Return the (x, y) coordinate for the center point of the cell that contains the specified text.  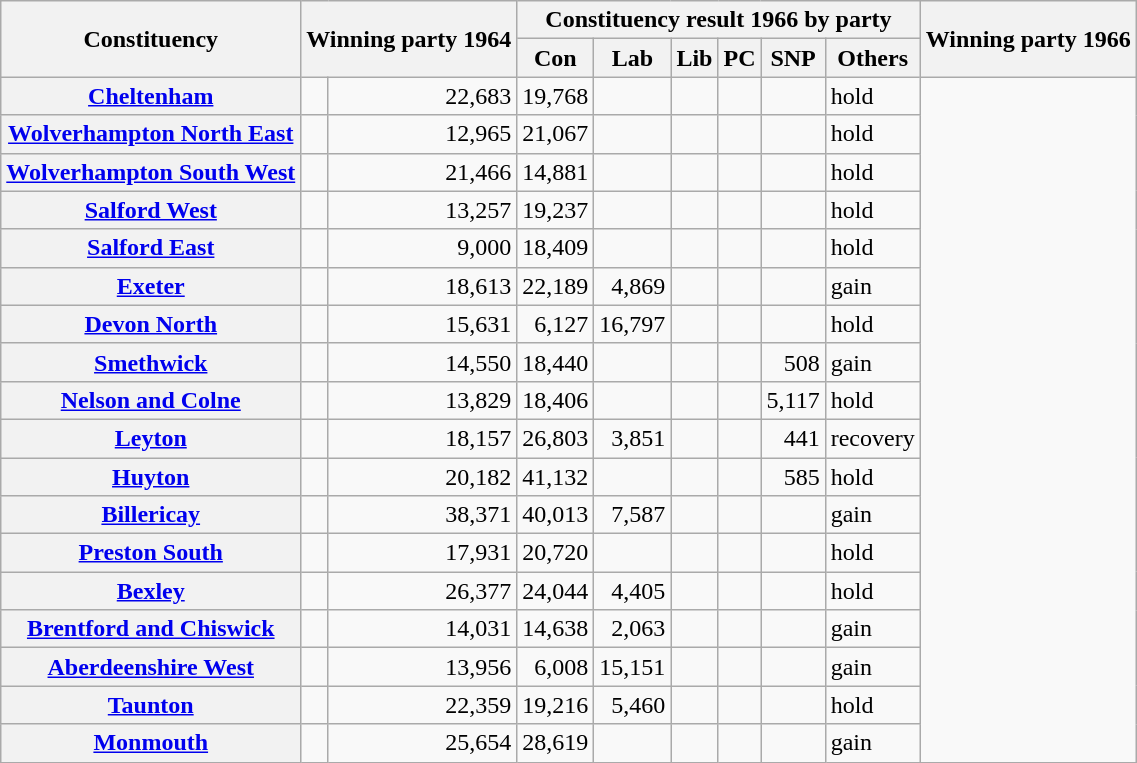
508 (793, 362)
Con (556, 58)
40,013 (556, 515)
recovery (872, 438)
Winning party 1966 (1028, 39)
13,257 (422, 210)
14,031 (422, 629)
Bexley (151, 591)
Constituency result 1966 by party (718, 20)
17,931 (422, 553)
19,768 (556, 96)
14,550 (422, 362)
Exeter (151, 286)
2,063 (632, 629)
13,829 (422, 400)
5,117 (793, 400)
Constituency (151, 39)
14,638 (556, 629)
Smethwick (151, 362)
18,440 (556, 362)
5,460 (632, 705)
PC (740, 58)
18,406 (556, 400)
Aberdeenshire West (151, 667)
25,654 (422, 743)
6,008 (556, 667)
Salford West (151, 210)
Lib (694, 58)
Leyton (151, 438)
38,371 (422, 515)
21,466 (422, 172)
19,237 (556, 210)
Huyton (151, 477)
Winning party 1964 (409, 39)
24,044 (556, 591)
Devon North (151, 324)
18,613 (422, 286)
Wolverhampton South West (151, 172)
16,797 (632, 324)
Taunton (151, 705)
Nelson and Colne (151, 400)
4,869 (632, 286)
41,132 (556, 477)
7,587 (632, 515)
Preston South (151, 553)
Wolverhampton North East (151, 134)
4,405 (632, 591)
19,216 (556, 705)
20,720 (556, 553)
28,619 (556, 743)
20,182 (422, 477)
Others (872, 58)
26,803 (556, 438)
22,189 (556, 286)
18,157 (422, 438)
Cheltenham (151, 96)
18,409 (556, 248)
13,956 (422, 667)
Lab (632, 58)
Salford East (151, 248)
22,359 (422, 705)
15,151 (632, 667)
585 (793, 477)
Monmouth (151, 743)
Billericay (151, 515)
21,067 (556, 134)
14,881 (556, 172)
12,965 (422, 134)
Brentford and Chiswick (151, 629)
6,127 (556, 324)
441 (793, 438)
9,000 (422, 248)
3,851 (632, 438)
26,377 (422, 591)
15,631 (422, 324)
22,683 (422, 96)
SNP (793, 58)
